Search for the cell housing the specified text and yield its (X, Y) center coordinate. 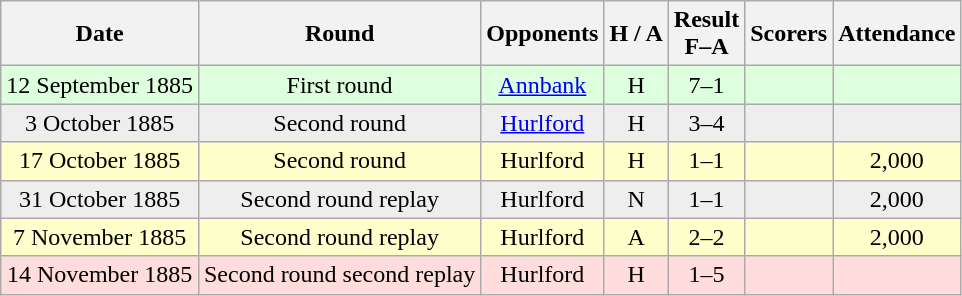
31 October 1885 (100, 199)
Second round second replay (339, 275)
Attendance (897, 34)
17 October 1885 (100, 161)
7–1 (706, 85)
12 September 1885 (100, 85)
3 October 1885 (100, 123)
14 November 1885 (100, 275)
Scorers (789, 34)
H / A (636, 34)
2–2 (706, 237)
3–4 (706, 123)
ResultF–A (706, 34)
Opponents (542, 34)
A (636, 237)
Round (339, 34)
First round (339, 85)
Annbank (542, 85)
1–5 (706, 275)
Date (100, 34)
7 November 1885 (100, 237)
N (636, 199)
